For the text-containing cell, return its midpoint in (X, Y) coordinate format. 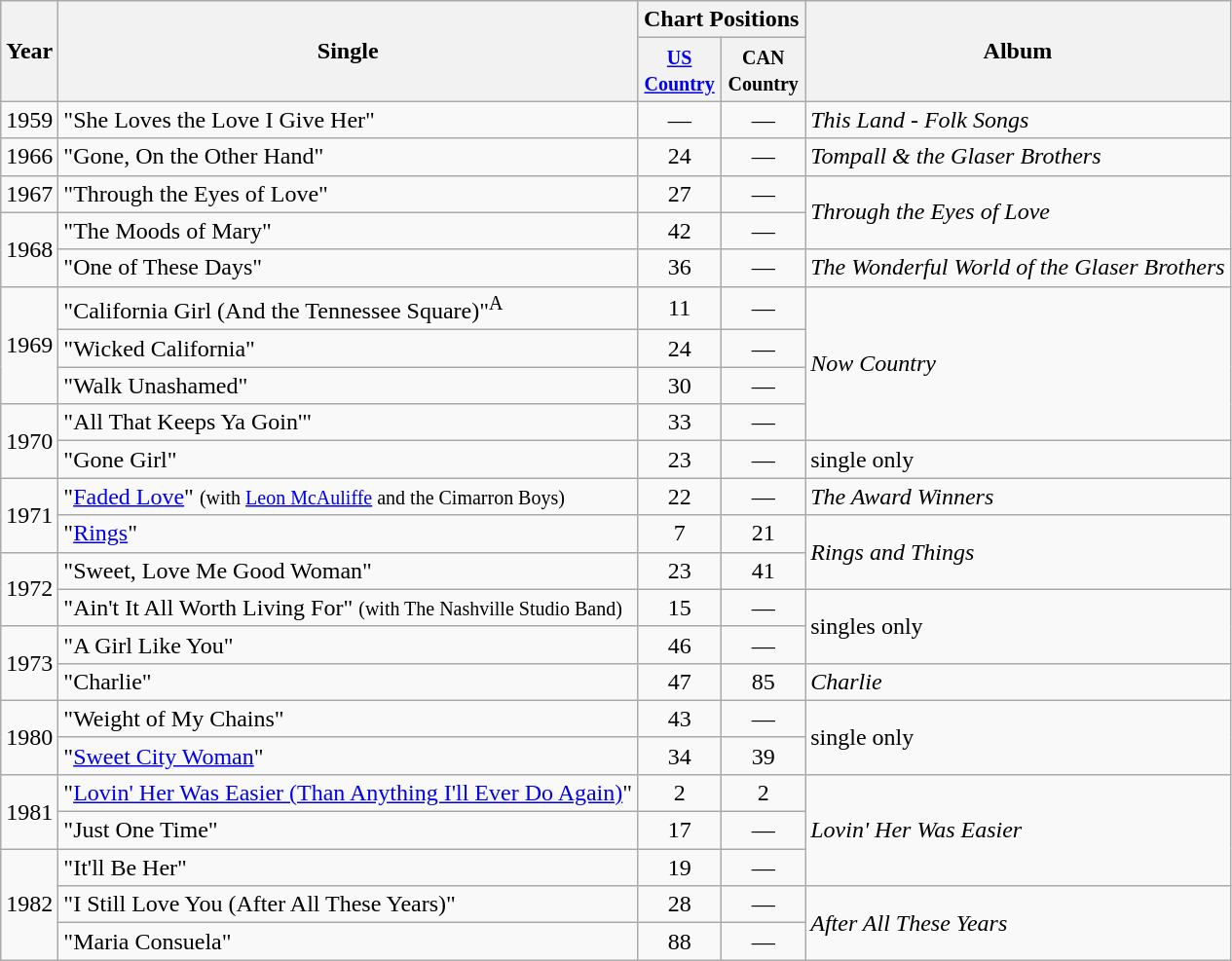
21 (764, 534)
1980 (29, 737)
"One of These Days" (349, 268)
Rings and Things (1018, 552)
1971 (29, 515)
"Maria Consuela" (349, 942)
42 (680, 231)
"Ain't It All Worth Living For" (with The Nashville Studio Band) (349, 608)
15 (680, 608)
1969 (29, 345)
"All That Keeps Ya Goin'" (349, 423)
85 (764, 682)
1982 (29, 905)
"Faded Love" (with Leon McAuliffe and the Cimarron Boys) (349, 497)
"Sweet City Woman" (349, 756)
"A Girl Like You" (349, 645)
"I Still Love You (After All These Years)" (349, 905)
After All These Years (1018, 923)
"Sweet, Love Me Good Woman" (349, 571)
1970 (29, 441)
30 (680, 386)
Charlie (1018, 682)
27 (680, 194)
1973 (29, 663)
1981 (29, 811)
1972 (29, 589)
Now Country (1018, 364)
19 (680, 868)
Chart Positions (722, 19)
41 (764, 571)
CAN Country (764, 70)
"Charlie" (349, 682)
33 (680, 423)
"Walk Unashamed" (349, 386)
The Wonderful World of the Glaser Brothers (1018, 268)
singles only (1018, 626)
46 (680, 645)
The Award Winners (1018, 497)
"Just One Time" (349, 831)
This Land - Folk Songs (1018, 120)
"Gone, On the Other Hand" (349, 157)
"Through the Eyes of Love" (349, 194)
US Country (680, 70)
"Weight of My Chains" (349, 719)
36 (680, 268)
"She Loves the Love I Give Her" (349, 120)
1959 (29, 120)
Album (1018, 51)
Year (29, 51)
7 (680, 534)
"Lovin' Her Was Easier (Than Anything I'll Ever Do Again)" (349, 793)
34 (680, 756)
Through the Eyes of Love (1018, 212)
88 (680, 942)
1966 (29, 157)
Tompall & the Glaser Brothers (1018, 157)
11 (680, 308)
"Rings" (349, 534)
47 (680, 682)
43 (680, 719)
39 (764, 756)
"Wicked California" (349, 349)
Single (349, 51)
22 (680, 497)
1967 (29, 194)
"It'll Be Her" (349, 868)
"The Moods of Mary" (349, 231)
28 (680, 905)
Lovin' Her Was Easier (1018, 830)
17 (680, 831)
1968 (29, 249)
"Gone Girl" (349, 460)
"California Girl (And the Tennessee Square)"A (349, 308)
